From the cell containing the given text, extract its center point as (x, y) coordinate. 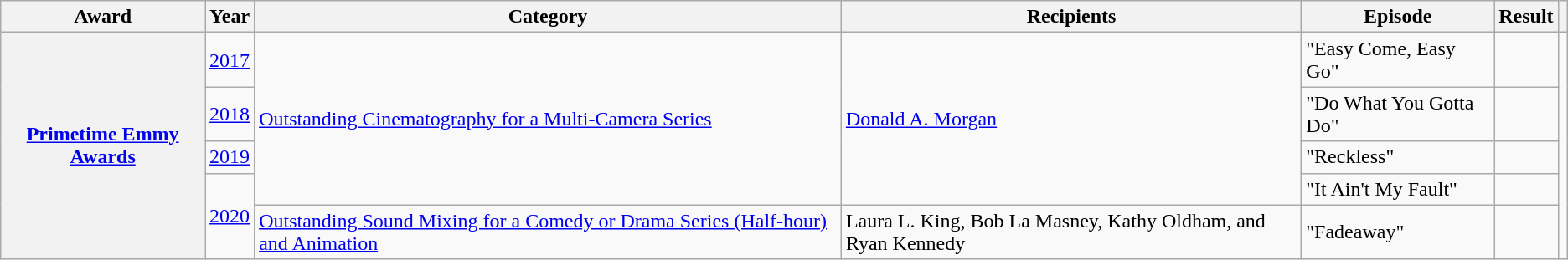
"Reckless" (1398, 157)
Outstanding Cinematography for a Multi-Camera Series (548, 119)
2018 (230, 114)
Year (230, 17)
Category (548, 17)
Result (1526, 17)
Donald A. Morgan (1070, 119)
"Easy Come, Easy Go" (1398, 60)
Episode (1398, 17)
2020 (230, 216)
Outstanding Sound Mixing for a Comedy or Drama Series (Half-hour) and Animation (548, 232)
Laura L. King, Bob La Masney, Kathy Oldham, and Ryan Kennedy (1070, 232)
2019 (230, 157)
Recipients (1070, 17)
2017 (230, 60)
"Do What You Gotta Do" (1398, 114)
Primetime Emmy Awards (103, 145)
"It Ain't My Fault" (1398, 189)
Award (103, 17)
"Fadeaway" (1398, 232)
